Scan for the cell matching the given text and deliver its [x, y] coordinate at center. 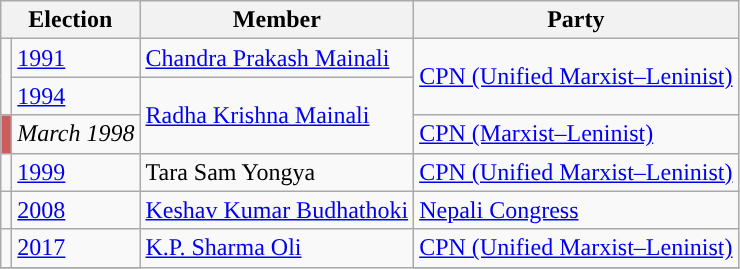
2008 [76, 210]
1999 [76, 172]
Election [70, 20]
1994 [76, 96]
Radha Krishna Mainali [277, 115]
Party [576, 20]
Tara Sam Yongya [277, 172]
K.P. Sharma Oli [277, 248]
March 1998 [76, 134]
2017 [76, 248]
Chandra Prakash Mainali [277, 58]
Keshav Kumar Budhathoki [277, 210]
Nepali Congress [576, 210]
CPN (Marxist–Leninist) [576, 134]
1991 [76, 58]
Member [277, 20]
